Find where the given text appears and provide that cell's center as [X, Y] coordinate. 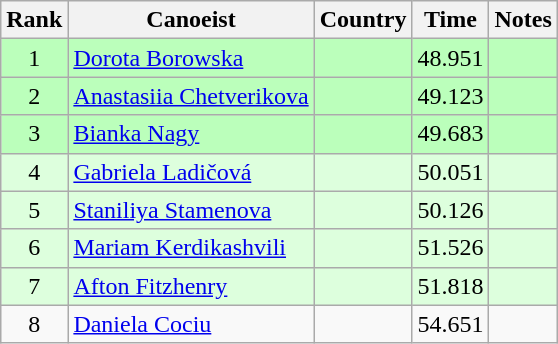
49.123 [450, 96]
7 [34, 286]
1 [34, 58]
50.051 [450, 172]
Afton Fitzhenry [191, 286]
Daniela Cociu [191, 324]
49.683 [450, 134]
Gabriela Ladičová [191, 172]
Rank [34, 20]
Country [363, 20]
51.526 [450, 248]
Notes [523, 20]
4 [34, 172]
Canoeist [191, 20]
Staniliya Stamenova [191, 210]
50.126 [450, 210]
8 [34, 324]
54.651 [450, 324]
48.951 [450, 58]
2 [34, 96]
Time [450, 20]
Dorota Borowska [191, 58]
Bianka Nagy [191, 134]
Mariam Kerdikashvili [191, 248]
3 [34, 134]
6 [34, 248]
5 [34, 210]
51.818 [450, 286]
Anastasiia Chetverikova [191, 96]
